Pinpoint the cell where the given text exists, returning its (x, y) midpoint coordinate. 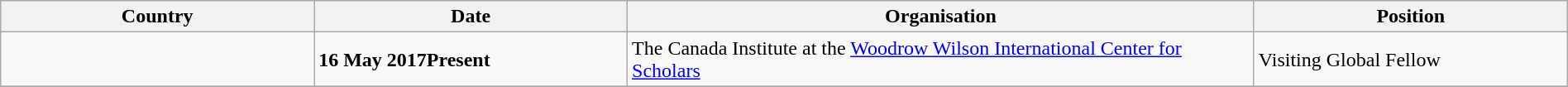
Date (471, 17)
The Canada Institute at the Woodrow Wilson International Center for Scholars (941, 60)
Visiting Global Fellow (1411, 60)
16 May 2017Present (471, 60)
Country (157, 17)
Position (1411, 17)
Organisation (941, 17)
